Scan for the cell matching the given text and deliver its [x, y] coordinate at center. 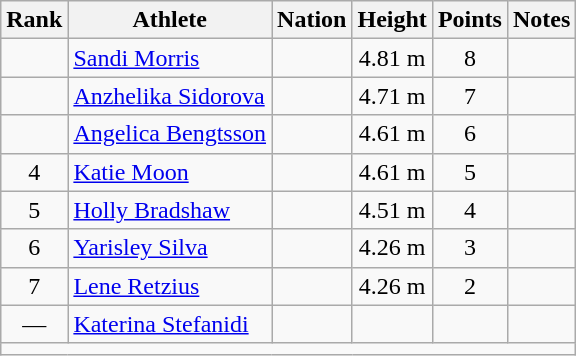
2 [470, 286]
4.81 m [392, 58]
— [34, 324]
Points [470, 20]
Athlete [170, 20]
Angelica Bengtsson [170, 134]
Katie Moon [170, 172]
4.51 m [392, 210]
Yarisley Silva [170, 248]
8 [470, 58]
Height [392, 20]
3 [470, 248]
Katerina Stefanidi [170, 324]
Lene Retzius [170, 286]
Sandi Morris [170, 58]
Holly Bradshaw [170, 210]
Nation [312, 20]
Notes [541, 20]
4.71 m [392, 96]
Rank [34, 20]
Anzhelika Sidorova [170, 96]
